Pinpoint the cell where the given text exists, returning its [X, Y] midpoint coordinate. 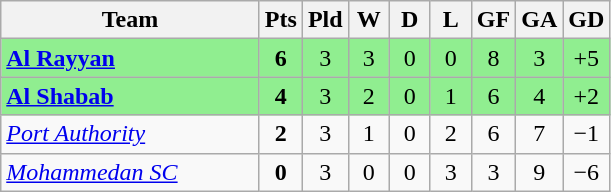
Pld [325, 20]
+5 [586, 58]
7 [540, 134]
Team [130, 20]
Al Shabab [130, 96]
GF [493, 20]
GA [540, 20]
D [410, 20]
GD [586, 20]
Port Authority [130, 134]
−6 [586, 172]
−1 [586, 134]
9 [540, 172]
Mohammedan SC [130, 172]
+2 [586, 96]
W [368, 20]
Pts [280, 20]
8 [493, 58]
L [450, 20]
Al Rayyan [130, 58]
